Output the [X, Y] coordinate of the center of the cell containing the given text.  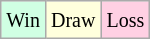
Loss [126, 20]
Win [24, 20]
Draw [72, 20]
